Find where the given text appears and provide that cell's center as [X, Y] coordinate. 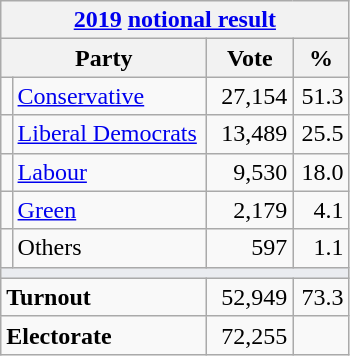
18.0 [321, 172]
13,489 [250, 134]
27,154 [250, 96]
Turnout [104, 297]
Vote [250, 58]
52,949 [250, 297]
Conservative [110, 96]
1.1 [321, 248]
51.3 [321, 96]
Liberal Democrats [110, 134]
2019 notional result [175, 20]
2,179 [250, 210]
72,255 [250, 335]
9,530 [250, 172]
73.3 [321, 297]
Electorate [104, 335]
Others [110, 248]
597 [250, 248]
4.1 [321, 210]
25.5 [321, 134]
Labour [110, 172]
% [321, 58]
Green [110, 210]
Party [104, 58]
